Search for the cell housing the specified text and yield its [X, Y] center coordinate. 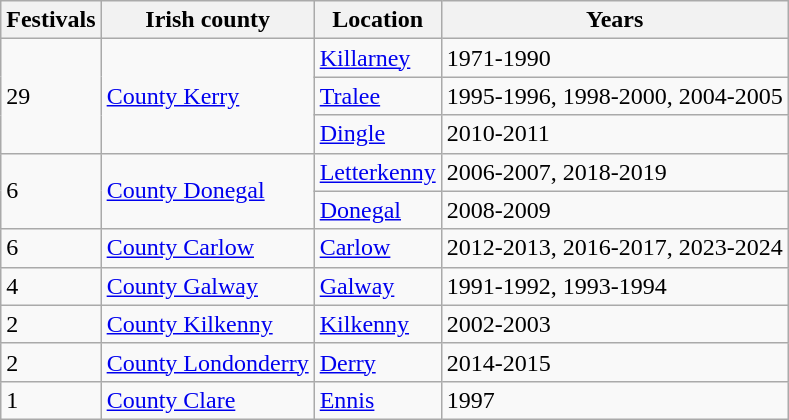
Ennis [378, 400]
County Kilkenny [208, 324]
Derry [378, 362]
1995-1996, 1998-2000, 2004-2005 [614, 96]
2014-2015 [614, 362]
29 [51, 96]
4 [51, 286]
Kilkenny [378, 324]
2008-2009 [614, 210]
1997 [614, 400]
Carlow [378, 248]
2006-2007, 2018-2019 [614, 172]
County Clare [208, 400]
1971-1990 [614, 58]
County Carlow [208, 248]
1 [51, 400]
Donegal [378, 210]
Irish county [208, 20]
2002-2003 [614, 324]
Years [614, 20]
Galway [378, 286]
2010-2011 [614, 134]
County Galway [208, 286]
County Kerry [208, 96]
County Donegal [208, 191]
Dingle [378, 134]
Festivals [51, 20]
Letterkenny [378, 172]
1991-1992, 1993-1994 [614, 286]
Tralee [378, 96]
Killarney [378, 58]
2012-2013, 2016-2017, 2023-2024 [614, 248]
Location [378, 20]
County Londonderry [208, 362]
